For the text-containing cell, return its midpoint in (X, Y) coordinate format. 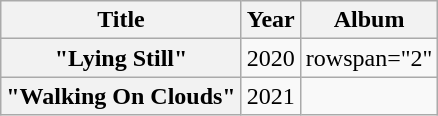
"Lying Still" (121, 58)
2020 (270, 58)
"Walking On Clouds" (121, 96)
2021 (270, 96)
Album (369, 20)
Year (270, 20)
Title (121, 20)
rowspan="2" (369, 58)
